Scan for the cell matching the given text and deliver its [x, y] coordinate at center. 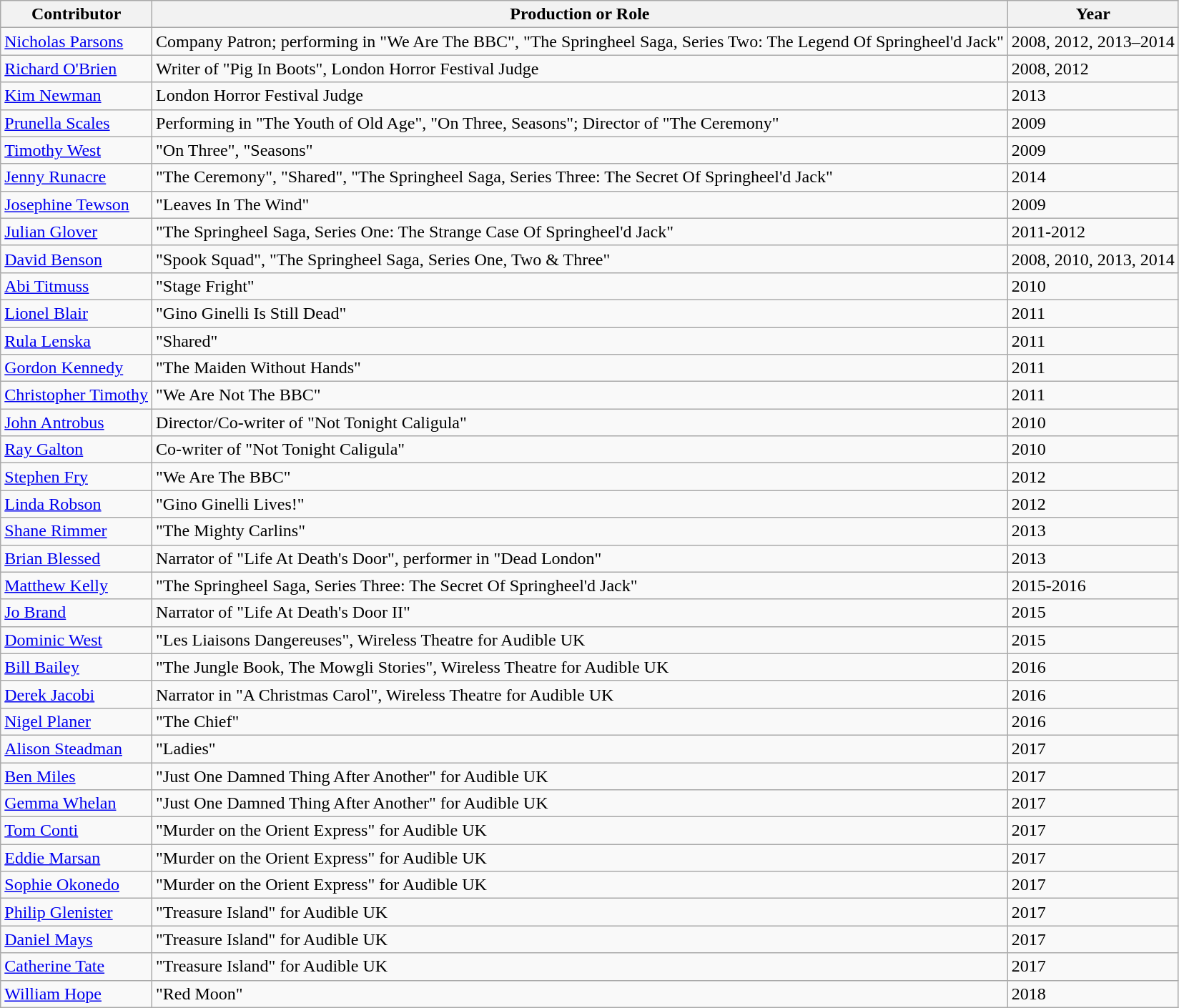
2008, 2012, 2013–2014 [1092, 41]
2018 [1092, 994]
Jenny Runacre [77, 177]
"Les Liaisons Dangereuses", Wireless Theatre for Audible UK [581, 640]
Year [1092, 14]
Timothy West [77, 150]
"Gino Ginelli Is Still Dead" [581, 313]
"On Three", "Seasons" [581, 150]
"The Chief" [581, 721]
Dominic West [77, 640]
"Stage Fright" [581, 286]
"Leaves In The Wind" [581, 204]
Shane Rimmer [77, 531]
"The Springheel Saga, Series One: The Strange Case Of Springheel'd Jack" [581, 232]
Gemma Whelan [77, 804]
Contributor [77, 14]
2011-2012 [1092, 232]
London Horror Festival Judge [581, 96]
Gordon Kennedy [77, 368]
David Benson [77, 259]
Jo Brand [77, 613]
"Gino Ginelli Lives!" [581, 504]
"The Ceremony", "Shared", "The Springheel Saga, Series Three: The Secret Of Springheel'd Jack" [581, 177]
"The Mighty Carlins" [581, 531]
Abi Titmuss [77, 286]
"Spook Squad", "The Springheel Saga, Series One, Two & Three" [581, 259]
"Shared" [581, 341]
Derek Jacobi [77, 694]
William Hope [77, 994]
"We Are Not The BBC" [581, 395]
Catherine Tate [77, 967]
Eddie Marsan [77, 858]
"We Are The BBC" [581, 477]
2014 [1092, 177]
"The Maiden Without Hands" [581, 368]
Ben Miles [77, 776]
Philip Glenister [77, 912]
Prunella Scales [77, 123]
Nicholas Parsons [77, 41]
Linda Robson [77, 504]
"Red Moon" [581, 994]
Brian Blessed [77, 558]
2008, 2012 [1092, 69]
"The Jungle Book, The Mowgli Stories", Wireless Theatre for Audible UK [581, 667]
Daniel Mays [77, 939]
Josephine Tewson [77, 204]
2015-2016 [1092, 585]
Richard O'Brien [77, 69]
Christopher Timothy [77, 395]
Rula Lenska [77, 341]
Co-writer of "Not Tonight Caligula" [581, 450]
Nigel Planer [77, 721]
Matthew Kelly [77, 585]
Production or Role [581, 14]
Narrator of "Life At Death's Door", performer in "Dead London" [581, 558]
Performing in "The Youth of Old Age", "On Three, Seasons"; Director of "The Ceremony" [581, 123]
Company Patron; performing in "We Are The BBC", "The Springheel Saga, Series Two: The Legend Of Springheel'd Jack" [581, 41]
2008, 2010, 2013, 2014 [1092, 259]
Alison Steadman [77, 748]
Writer of "Pig In Boots", London Horror Festival Judge [581, 69]
Lionel Blair [77, 313]
John Antrobus [77, 423]
Stephen Fry [77, 477]
Julian Glover [77, 232]
Narrator of "Life At Death's Door II" [581, 613]
Sophie Okonedo [77, 885]
"Ladies" [581, 748]
Narrator in "A Christmas Carol", Wireless Theatre for Audible UK [581, 694]
Ray Galton [77, 450]
Director/Co-writer of "Not Tonight Caligula" [581, 423]
Tom Conti [77, 831]
Kim Newman [77, 96]
Bill Bailey [77, 667]
"The Springheel Saga, Series Three: The Secret Of Springheel'd Jack" [581, 585]
